Extract the [x, y] coordinate from the center of the cell holding the provided text.  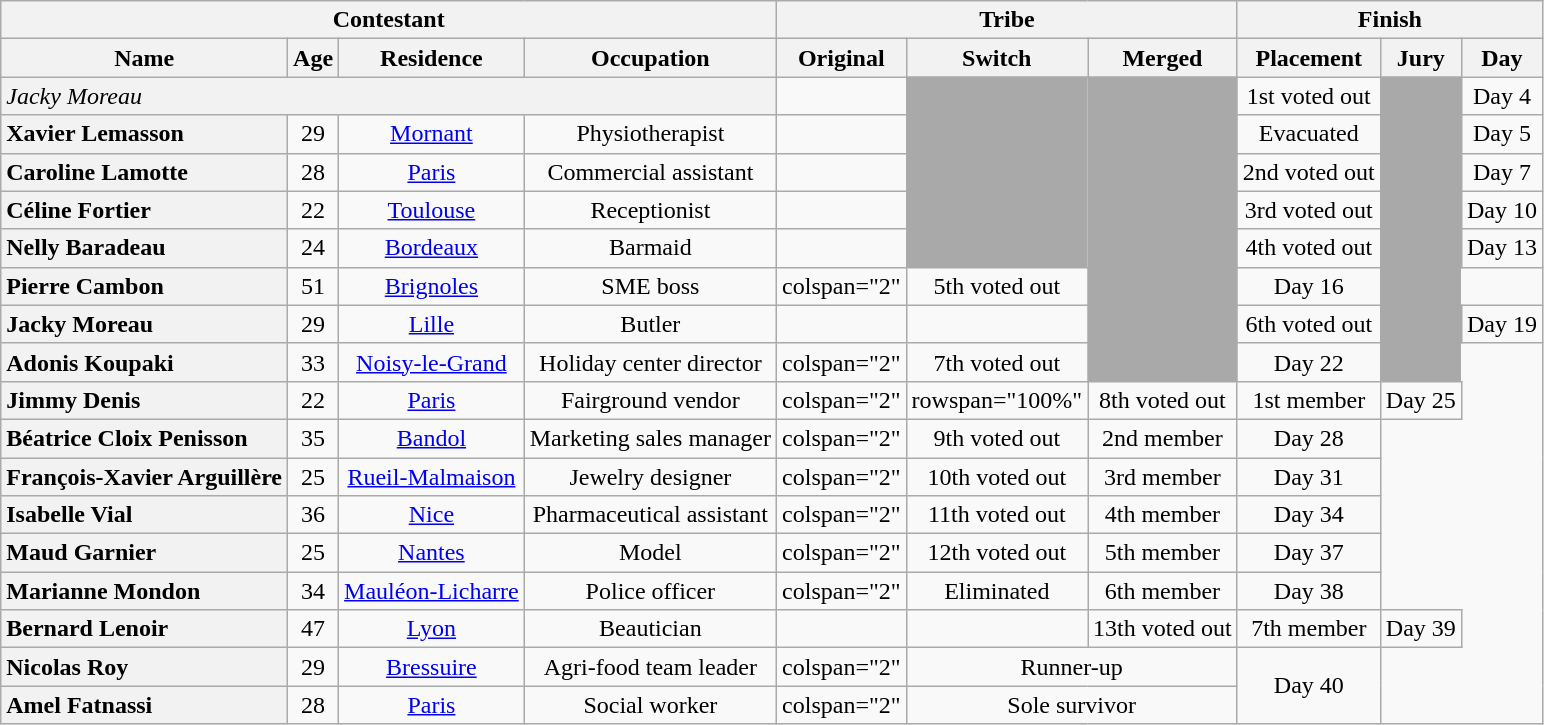
1st member [1308, 400]
Day 37 [1308, 553]
Nice [432, 515]
Bordeaux [432, 248]
6th voted out [1308, 324]
36 [314, 515]
Rueil-Malmaison [432, 477]
Marianne Mondon [144, 591]
Toulouse [432, 210]
Amel Fatnassi [144, 705]
Nelly Baradeau [144, 248]
Evacuated [1308, 134]
5th member [1163, 553]
35 [314, 438]
6th member [1163, 591]
12th voted out [997, 553]
Jury [1420, 58]
Agri-food team leader [650, 667]
Lyon [432, 629]
Mornant [432, 134]
Contestant [389, 20]
Model [650, 553]
Day 4 [1502, 96]
24 [314, 248]
Sole survivor [1072, 705]
rowspan="100%" [997, 400]
13th voted out [1163, 629]
Day 10 [1502, 210]
Original [842, 58]
Fairground vendor [650, 400]
1st voted out [1308, 96]
Day 31 [1308, 477]
Age [314, 58]
Xavier Lemasson [144, 134]
33 [314, 362]
4th voted out [1308, 248]
Bernard Lenoir [144, 629]
Holiday center director [650, 362]
Residence [432, 58]
Day 5 [1502, 134]
Day 7 [1502, 172]
Bressuire [432, 667]
Runner-up [1072, 667]
SME boss [650, 286]
11th voted out [997, 515]
Placement [1308, 58]
Bandol [432, 438]
7th member [1308, 629]
Béatrice Cloix Penisson [144, 438]
9th voted out [997, 438]
Social worker [650, 705]
Jimmy Denis [144, 400]
François-Xavier Arguillère [144, 477]
Day 40 [1308, 686]
Day 25 [1420, 400]
Day 39 [1420, 629]
Adonis Koupaki [144, 362]
2nd member [1163, 438]
7th voted out [997, 362]
Day 34 [1308, 515]
2nd voted out [1308, 172]
47 [314, 629]
Merged [1163, 58]
Maud Garnier [144, 553]
Day 28 [1308, 438]
Tribe [1008, 20]
Pharmaceutical assistant [650, 515]
Eliminated [997, 591]
10th voted out [997, 477]
3rd voted out [1308, 210]
Lille [432, 324]
Nicolas Roy [144, 667]
Day 16 [1308, 286]
5th voted out [997, 286]
Day 13 [1502, 248]
Day 38 [1308, 591]
Police officer [650, 591]
3rd member [1163, 477]
Isabelle Vial [144, 515]
Switch [997, 58]
Beautician [650, 629]
Noisy-le-Grand [432, 362]
Céline Fortier [144, 210]
Barmaid [650, 248]
Day [1502, 58]
34 [314, 591]
Jewelry designer [650, 477]
8th voted out [1163, 400]
Pierre Cambon [144, 286]
Occupation [650, 58]
Marketing sales manager [650, 438]
Brignoles [432, 286]
Nantes [432, 553]
Mauléon-Licharre [432, 591]
Physiotherapist [650, 134]
Receptionist [650, 210]
Day 22 [1308, 362]
Butler [650, 324]
Day 19 [1502, 324]
4th member [1163, 515]
Caroline Lamotte [144, 172]
51 [314, 286]
Finish [1390, 20]
Name [144, 58]
Commercial assistant [650, 172]
